Determine the (X, Y) coordinate at the center of the cell enclosing the given text.  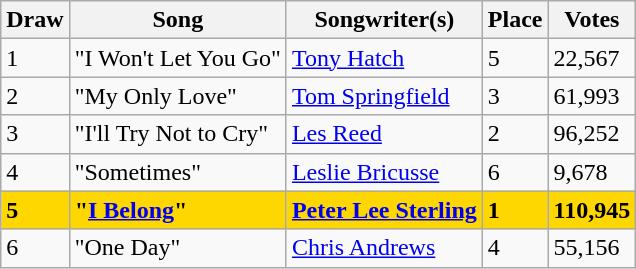
55,156 (592, 248)
22,567 (592, 58)
"One Day" (178, 248)
Tony Hatch (384, 58)
61,993 (592, 96)
"I Belong" (178, 210)
Tom Springfield (384, 96)
Peter Lee Sterling (384, 210)
Les Reed (384, 134)
110,945 (592, 210)
"I'll Try Not to Cry" (178, 134)
Song (178, 20)
Draw (35, 20)
"My Only Love" (178, 96)
9,678 (592, 172)
Place (515, 20)
Songwriter(s) (384, 20)
96,252 (592, 134)
"Sometimes" (178, 172)
"I Won't Let You Go" (178, 58)
Leslie Bricusse (384, 172)
Chris Andrews (384, 248)
Votes (592, 20)
